Provide the (x, y) coordinate of the cell's center where the given text is located.  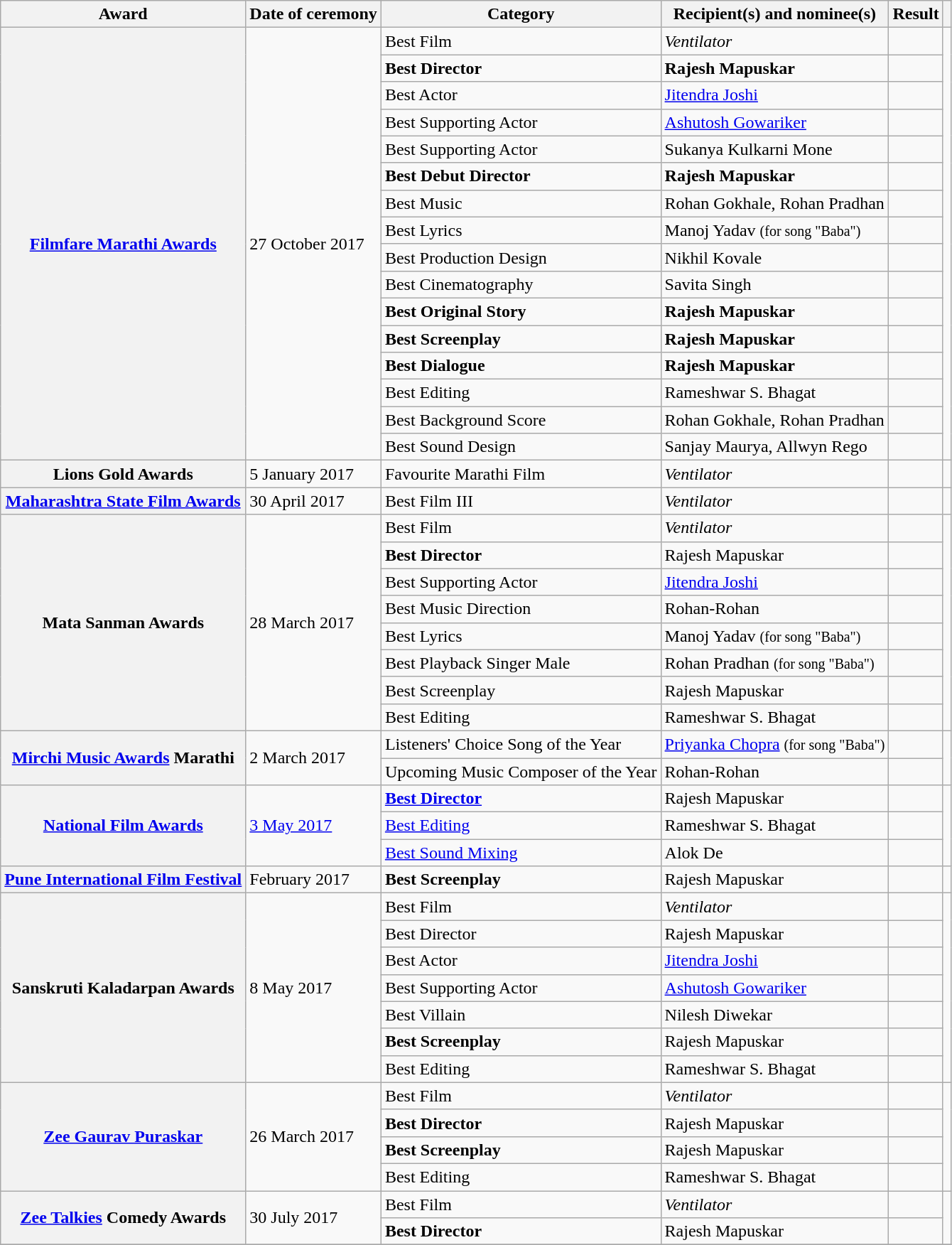
Best Music Direction (521, 609)
Date of ceremony (314, 14)
Category (521, 14)
February 2017 (314, 880)
Best Background Score (521, 420)
Best Film III (521, 501)
Best Playback Singer Male (521, 663)
Best Sound Design (521, 447)
3 May 2017 (314, 826)
27 October 2017 (314, 244)
Zee Gaurav Puraskar (124, 1136)
Pune International Film Festival (124, 880)
Best Villain (521, 1015)
Best Original Story (521, 311)
Result (916, 14)
Priyanka Chopra (for song "Baba") (774, 744)
Mata Sanman Awards (124, 622)
Maharashtra State Film Awards (124, 501)
8 May 2017 (314, 988)
Best Dialogue (521, 366)
Sanskruti Kaladarpan Awards (124, 988)
Rohan Pradhan (for song "Baba") (774, 663)
Best Debut Director (521, 176)
Award (124, 14)
Nikhil Kovale (774, 257)
28 March 2017 (314, 622)
Best Cinematography (521, 284)
Zee Talkies Comedy Awards (124, 1218)
Recipient(s) and nominee(s) (774, 14)
Best Production Design (521, 257)
Mirchi Music Awards Marathi (124, 758)
Savita Singh (774, 284)
30 April 2017 (314, 501)
Listeners' Choice Song of the Year (521, 744)
Best Sound Mixing (521, 853)
Best Music (521, 203)
2 March 2017 (314, 758)
Sukanya Kulkarni Mone (774, 149)
Sanjay Maurya, Allwyn Rego (774, 447)
Favourite Marathi Film (521, 474)
Upcoming Music Composer of the Year (521, 771)
30 July 2017 (314, 1218)
Nilesh Diwekar (774, 1015)
Filmfare Marathi Awards (124, 244)
National Film Awards (124, 826)
Lions Gold Awards (124, 474)
5 January 2017 (314, 474)
Alok De (774, 853)
26 March 2017 (314, 1136)
